Search for the cell housing the specified text and yield its [x, y] center coordinate. 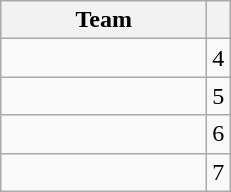
7 [218, 172]
6 [218, 134]
4 [218, 58]
Team [104, 20]
5 [218, 96]
